Scan for the cell matching the given text and deliver its [X, Y] coordinate at center. 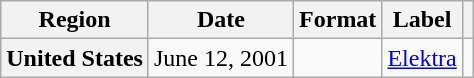
Elektra [422, 58]
Format [338, 20]
United States [75, 58]
Region [75, 20]
June 12, 2001 [220, 58]
Date [220, 20]
Label [422, 20]
